Identify which cell holds the provided text, then report its [x, y] central coordinate. 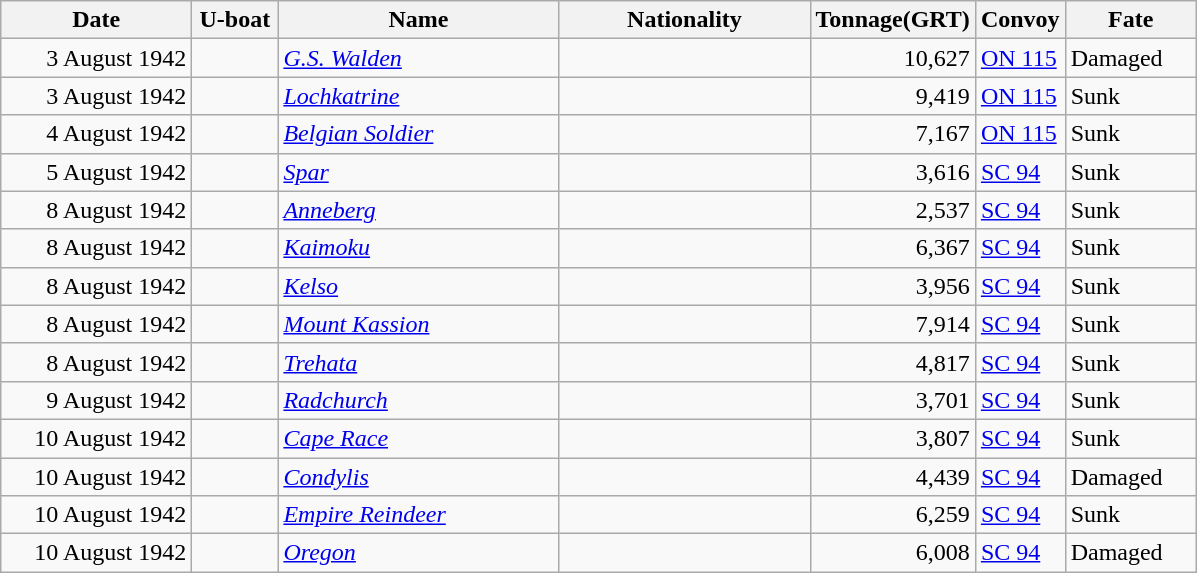
Condylis [418, 477]
3,956 [892, 286]
7,167 [892, 134]
Mount Kassion [418, 324]
Anneberg [418, 210]
Kaimoku [418, 248]
10,627 [892, 58]
Tonnage(GRT) [892, 20]
3,701 [892, 400]
Cape Race [418, 438]
Name [418, 20]
3,616 [892, 172]
Radchurch [418, 400]
4,439 [892, 477]
Trehata [418, 362]
6,367 [892, 248]
Fate [1130, 20]
U-boat [235, 20]
Empire Reindeer [418, 515]
Lochkatrine [418, 96]
Oregon [418, 553]
3,807 [892, 438]
Convoy [1020, 20]
Date [96, 20]
6,259 [892, 515]
4,817 [892, 362]
4 August 1942 [96, 134]
Kelso [418, 286]
6,008 [892, 553]
9 August 1942 [96, 400]
7,914 [892, 324]
G.S. Walden [418, 58]
Spar [418, 172]
9,419 [892, 96]
Nationality [684, 20]
2,537 [892, 210]
Belgian Soldier [418, 134]
5 August 1942 [96, 172]
